Detect which cell encompasses the target text, then output its (X, Y) center coordinate. 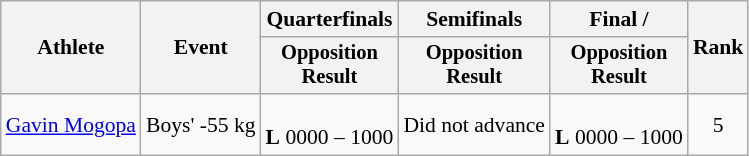
Gavin Mogopa (71, 124)
5 (718, 124)
Athlete (71, 48)
Quarterfinals (330, 19)
Semifinals (474, 19)
Rank (718, 48)
Did not advance (474, 124)
Boys' -55 kg (201, 124)
Event (201, 48)
Final / (619, 19)
